Provide the [X, Y] coordinate of the cell's center where the given text is located.  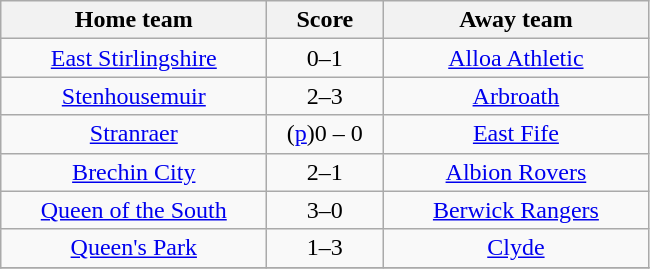
Queen's Park [134, 248]
Stranraer [134, 134]
Home team [134, 20]
East Fife [516, 134]
Stenhousemuir [134, 96]
Berwick Rangers [516, 210]
Arbroath [516, 96]
East Stirlingshire [134, 58]
1–3 [325, 248]
2–3 [325, 96]
Away team [516, 20]
Albion Rovers [516, 172]
Brechin City [134, 172]
(p)0 – 0 [325, 134]
Score [325, 20]
Queen of the South [134, 210]
0–1 [325, 58]
2–1 [325, 172]
Alloa Athletic [516, 58]
3–0 [325, 210]
Clyde [516, 248]
